Search for the cell housing the specified text and yield its (x, y) center coordinate. 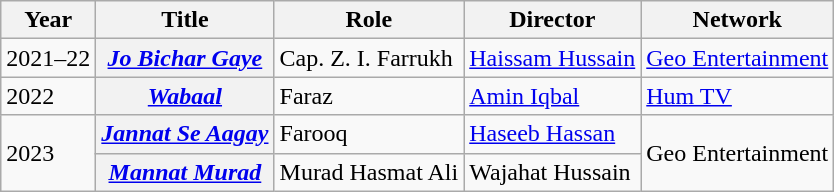
Wabaal (185, 96)
2021–22 (48, 58)
Haseeb Hassan (552, 134)
Network (738, 20)
Jannat Se Aagay (185, 134)
Murad Hasmat Ali (369, 172)
Faraz (369, 96)
Wajahat Hussain (552, 172)
Hum TV (738, 96)
Cap. Z. I. Farrukh (369, 58)
Amin Iqbal (552, 96)
Year (48, 20)
Haissam Hussain (552, 58)
Director (552, 20)
Farooq (369, 134)
Jo Bichar Gaye (185, 58)
Role (369, 20)
2022 (48, 96)
2023 (48, 153)
Mannat Murad (185, 172)
Title (185, 20)
